From the cell containing the given text, extract its center point as (X, Y) coordinate. 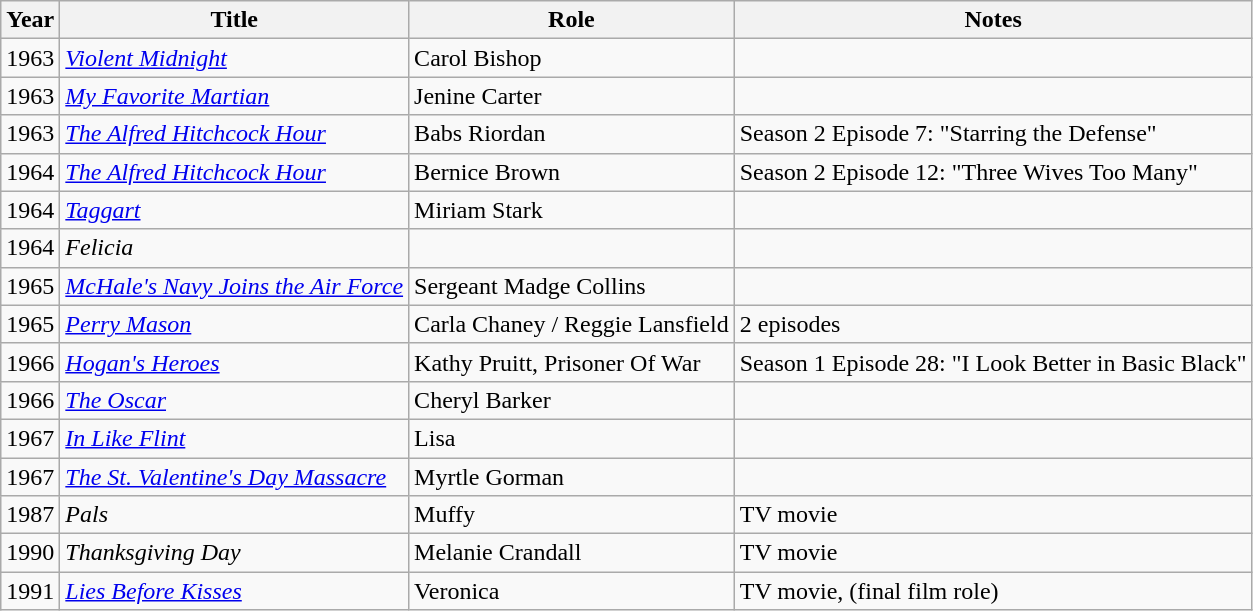
Melanie Crandall (572, 553)
1987 (30, 515)
Taggart (234, 210)
The St. Valentine's Day Massacre (234, 477)
Lies Before Kisses (234, 591)
Sergeant Madge Collins (572, 286)
In Like Flint (234, 438)
Kathy Pruitt, Prisoner Of War (572, 362)
McHale's Navy Joins the Air Force (234, 286)
TV movie, (final film role) (993, 591)
Season 1 Episode 28: "I Look Better in Basic Black" (993, 362)
Miriam Stark (572, 210)
Carla Chaney / Reggie Lansfield (572, 324)
Hogan's Heroes (234, 362)
Lisa (572, 438)
Myrtle Gorman (572, 477)
2 episodes (993, 324)
Season 2 Episode 12: "Three Wives Too Many" (993, 172)
The Oscar (234, 400)
Babs Riordan (572, 134)
Pals (234, 515)
1991 (30, 591)
Notes (993, 20)
Carol Bishop (572, 58)
Violent Midnight (234, 58)
Jenine Carter (572, 96)
Felicia (234, 248)
1990 (30, 553)
Perry Mason (234, 324)
Thanksgiving Day (234, 553)
Veronica (572, 591)
My Favorite Martian (234, 96)
Cheryl Barker (572, 400)
Muffy (572, 515)
Year (30, 20)
Role (572, 20)
Bernice Brown (572, 172)
Season 2 Episode 7: "Starring the Defense" (993, 134)
Title (234, 20)
